Return [x, y] of the center of cell containing provided text 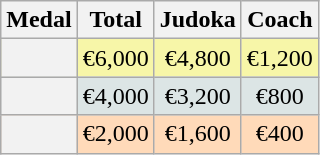
€6,000 [116, 58]
€2,000 [116, 134]
€400 [280, 134]
€1,200 [280, 58]
Total [116, 20]
€4,000 [116, 96]
Judoka [198, 20]
€4,800 [198, 58]
Medal [39, 20]
€1,600 [198, 134]
€3,200 [198, 96]
Coach [280, 20]
€800 [280, 96]
